Determine the [X, Y] coordinate at the center of the cell enclosing the given text.  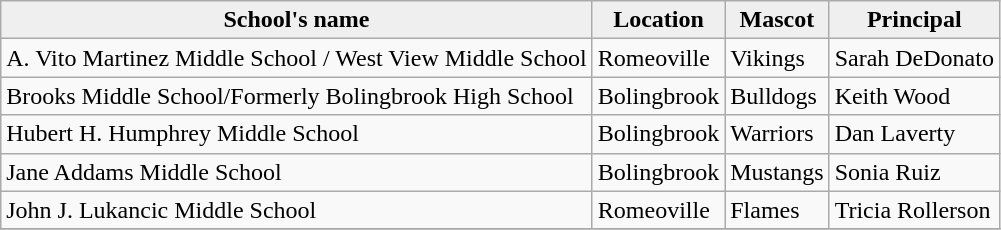
Jane Addams Middle School [297, 172]
Keith Wood [914, 96]
Dan Laverty [914, 134]
Hubert H. Humphrey Middle School [297, 134]
Principal [914, 20]
Sarah DeDonato [914, 58]
John J. Lukancic Middle School [297, 210]
Mustangs [777, 172]
Mascot [777, 20]
Bulldogs [777, 96]
Flames [777, 210]
Sonia Ruiz [914, 172]
School's name [297, 20]
Brooks Middle School/Formerly Bolingbrook High School [297, 96]
Warriors [777, 134]
A. Vito Martinez Middle School / West View Middle School [297, 58]
Tricia Rollerson [914, 210]
Vikings [777, 58]
Location [658, 20]
